Output the (x, y) coordinate of the center of the cell containing the given text.  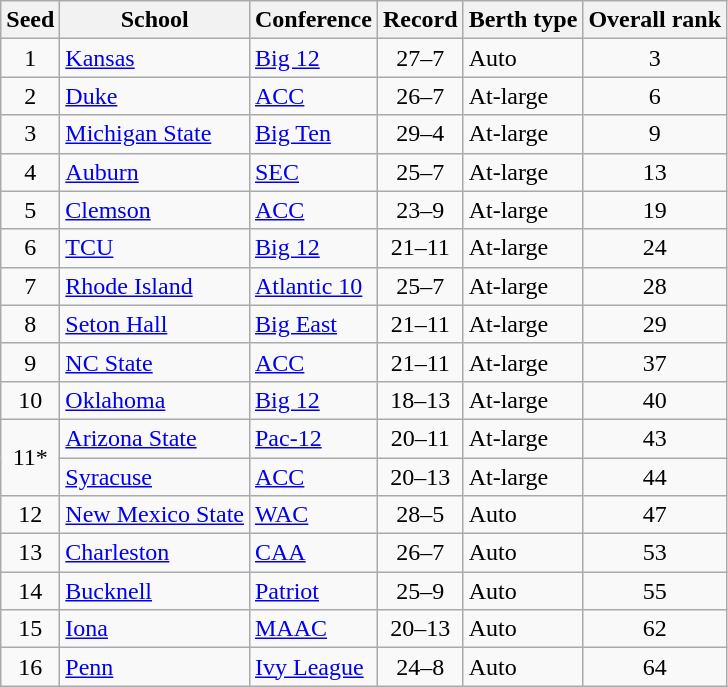
MAAC (313, 629)
Charleston (155, 553)
Conference (313, 20)
28 (655, 286)
18–13 (420, 400)
Bucknell (155, 591)
Seton Hall (155, 324)
Syracuse (155, 477)
1 (30, 58)
64 (655, 667)
29–4 (420, 134)
Michigan State (155, 134)
7 (30, 286)
12 (30, 515)
37 (655, 362)
SEC (313, 172)
47 (655, 515)
5 (30, 210)
8 (30, 324)
14 (30, 591)
11* (30, 457)
Seed (30, 20)
Iona (155, 629)
NC State (155, 362)
Ivy League (313, 667)
24–8 (420, 667)
25–9 (420, 591)
CAA (313, 553)
62 (655, 629)
40 (655, 400)
Big East (313, 324)
43 (655, 438)
Clemson (155, 210)
Penn (155, 667)
53 (655, 553)
Patriot (313, 591)
15 (30, 629)
Berth type (523, 20)
Big Ten (313, 134)
19 (655, 210)
4 (30, 172)
WAC (313, 515)
23–9 (420, 210)
44 (655, 477)
Duke (155, 96)
Atlantic 10 (313, 286)
Rhode Island (155, 286)
Record (420, 20)
Arizona State (155, 438)
Kansas (155, 58)
55 (655, 591)
29 (655, 324)
Auburn (155, 172)
Oklahoma (155, 400)
10 (30, 400)
28–5 (420, 515)
Overall rank (655, 20)
School (155, 20)
24 (655, 248)
20–11 (420, 438)
2 (30, 96)
27–7 (420, 58)
TCU (155, 248)
16 (30, 667)
Pac-12 (313, 438)
New Mexico State (155, 515)
